Return (X, Y) of the center of cell containing provided text 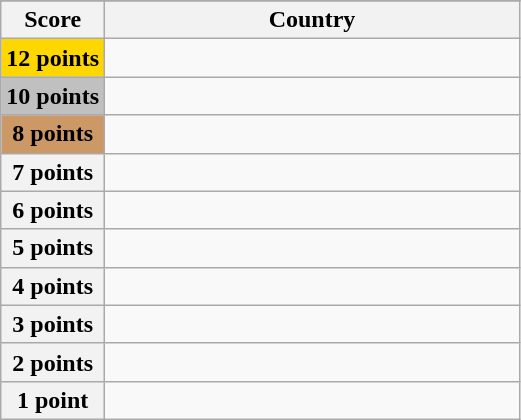
1 point (53, 400)
7 points (53, 172)
8 points (53, 134)
3 points (53, 324)
Score (53, 20)
10 points (53, 96)
4 points (53, 286)
12 points (53, 58)
Country (312, 20)
5 points (53, 248)
2 points (53, 362)
6 points (53, 210)
